Pinpoint the cell where the given text exists, returning its (x, y) midpoint coordinate. 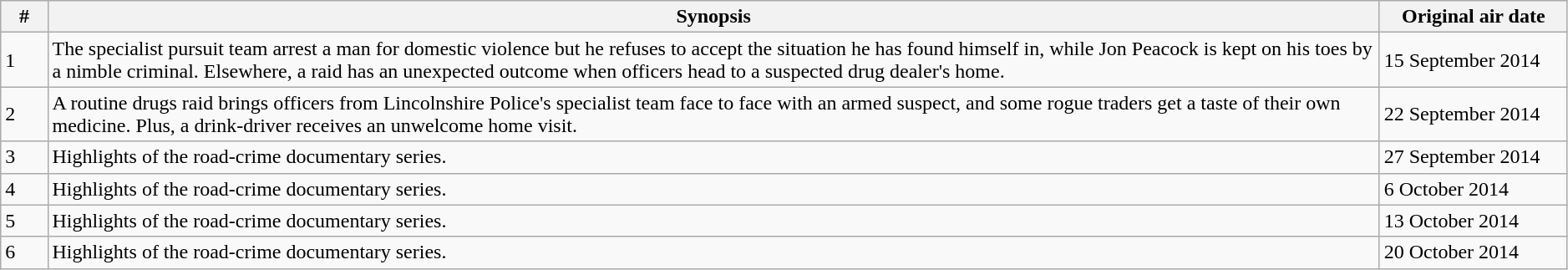
6 (24, 252)
2 (24, 114)
1 (24, 60)
15 September 2014 (1474, 60)
27 September 2014 (1474, 157)
4 (24, 189)
5 (24, 221)
13 October 2014 (1474, 221)
3 (24, 157)
22 September 2014 (1474, 114)
6 October 2014 (1474, 189)
# (24, 17)
Original air date (1474, 17)
20 October 2014 (1474, 252)
Synopsis (713, 17)
